Return [X, Y] of the center of cell containing provided text 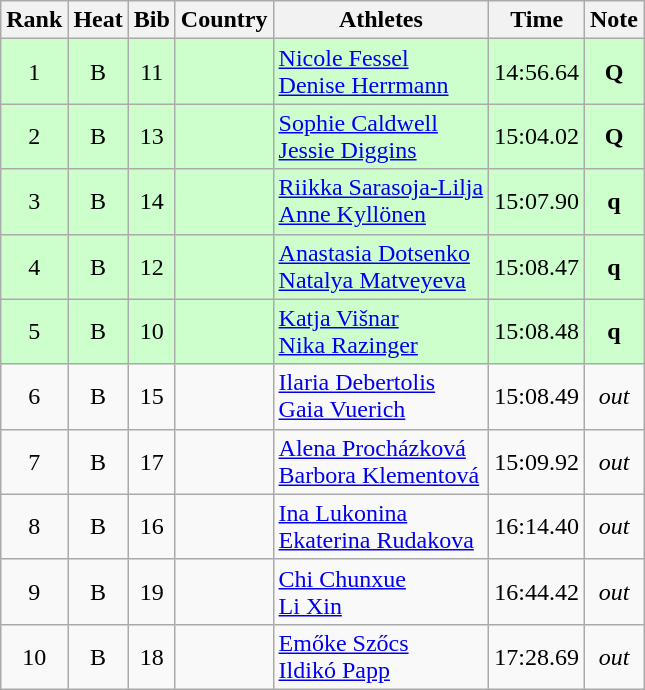
1 [34, 72]
14 [152, 202]
15:08.49 [537, 396]
15:04.02 [537, 136]
Alena ProcházkováBarbora Klementová [381, 462]
3 [34, 202]
12 [152, 266]
Ilaria DebertolisGaia Vuerich [381, 396]
Sophie CaldwellJessie Diggins [381, 136]
15:08.47 [537, 266]
17:28.69 [537, 656]
Chi ChunxueLi Xin [381, 592]
16:14.40 [537, 526]
Bib [152, 20]
Athletes [381, 20]
9 [34, 592]
15:07.90 [537, 202]
Nicole FesselDenise Herrmann [381, 72]
16 [152, 526]
18 [152, 656]
Note [614, 20]
14:56.64 [537, 72]
17 [152, 462]
Emőke SzőcsIldikó Papp [381, 656]
13 [152, 136]
Riikka Sarasoja-LiljaAnne Kyllönen [381, 202]
Heat [98, 20]
11 [152, 72]
4 [34, 266]
6 [34, 396]
8 [34, 526]
15:09.92 [537, 462]
15:08.48 [537, 332]
15 [152, 396]
Ina LukoninaEkaterina Rudakova [381, 526]
16:44.42 [537, 592]
19 [152, 592]
Country [224, 20]
2 [34, 136]
7 [34, 462]
Time [537, 20]
Rank [34, 20]
5 [34, 332]
Katja VišnarNika Razinger [381, 332]
Anastasia DotsenkoNatalya Matveyeva [381, 266]
